Determine the (x, y) coordinate at the center of the cell enclosing the given text.  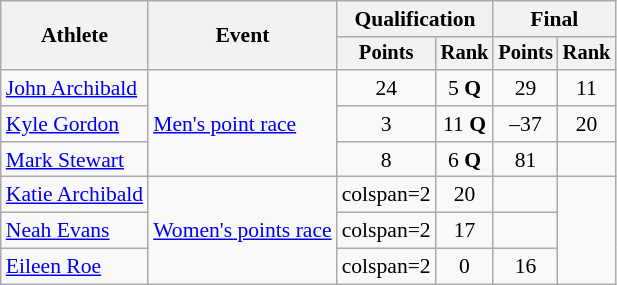
6 Q (465, 160)
24 (386, 88)
Eileen Roe (74, 267)
Katie Archibald (74, 195)
Athlete (74, 36)
Neah Evans (74, 231)
0 (465, 267)
–37 (525, 124)
Final (554, 19)
Event (242, 36)
Men's point race (242, 124)
3 (386, 124)
Women's points race (242, 230)
5 Q (465, 88)
8 (386, 160)
17 (465, 231)
29 (525, 88)
11 (587, 88)
11 Q (465, 124)
John Archibald (74, 88)
Qualification (416, 19)
Mark Stewart (74, 160)
81 (525, 160)
Kyle Gordon (74, 124)
16 (525, 267)
